Identify which cell holds the provided text, then report its [x, y] central coordinate. 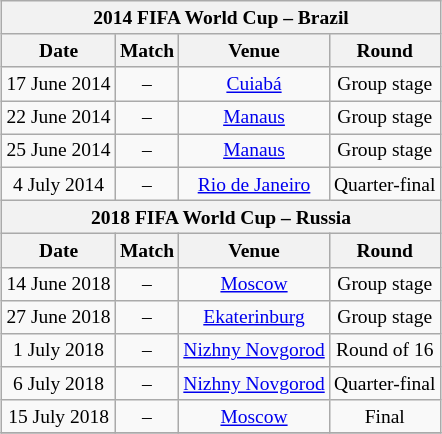
6 July 2018 [58, 384]
1 July 2018 [58, 350]
Cuiabá [254, 84]
14 June 2018 [58, 284]
2018 FIFA World Cup – Russia [221, 216]
Ekaterinburg [254, 316]
27 June 2018 [58, 316]
22 June 2014 [58, 118]
4 July 2014 [58, 184]
Round of 16 [384, 350]
Final [384, 416]
17 June 2014 [58, 84]
Rio de Janeiro [254, 184]
2014 FIFA World Cup – Brazil [221, 18]
25 June 2014 [58, 150]
15 July 2018 [58, 416]
